Identify which cell holds the provided text, then report its (x, y) central coordinate. 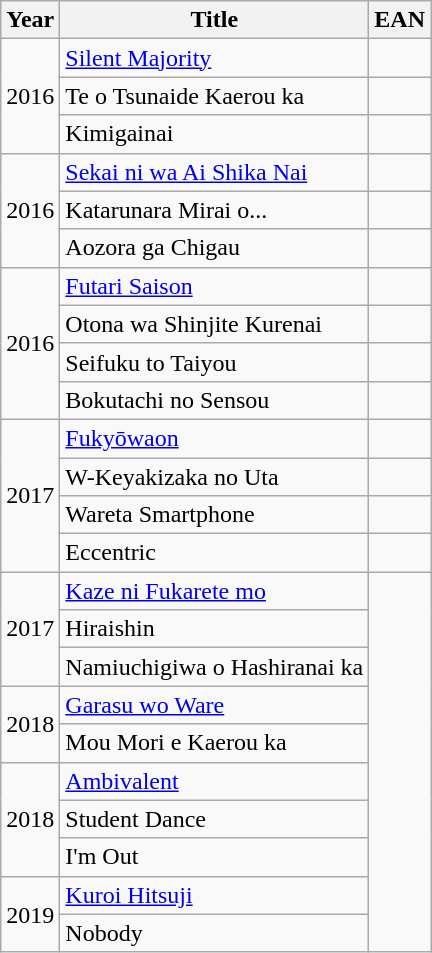
Fukyōwaon (214, 438)
Mou Mori e Kaerou ka (214, 743)
Year (30, 20)
Nobody (214, 933)
Kuroi Hitsuji (214, 895)
Katarunara Mirai o... (214, 210)
Kaze ni Fukarete mo (214, 591)
Hiraishin (214, 629)
Silent Majority (214, 58)
Wareta Smartphone (214, 515)
Garasu wo Ware (214, 705)
Seifuku to Taiyou (214, 362)
Kimigainai (214, 134)
Otona wa Shinjite Kurenai (214, 324)
Te o Tsunaide Kaerou ka (214, 96)
Aozora ga Chigau (214, 248)
Title (214, 20)
I'm Out (214, 857)
Namiuchigiwa o Hashiranai ka (214, 667)
W-Keyakizaka no Uta (214, 477)
2019 (30, 914)
Bokutachi no Sensou (214, 400)
Ambivalent (214, 781)
Futari Saison (214, 286)
Eccentric (214, 553)
Sekai ni wa Ai Shika Nai (214, 172)
Student Dance (214, 819)
EAN (400, 20)
